Locate the cell with the specified text and output its [x, y] center coordinate. 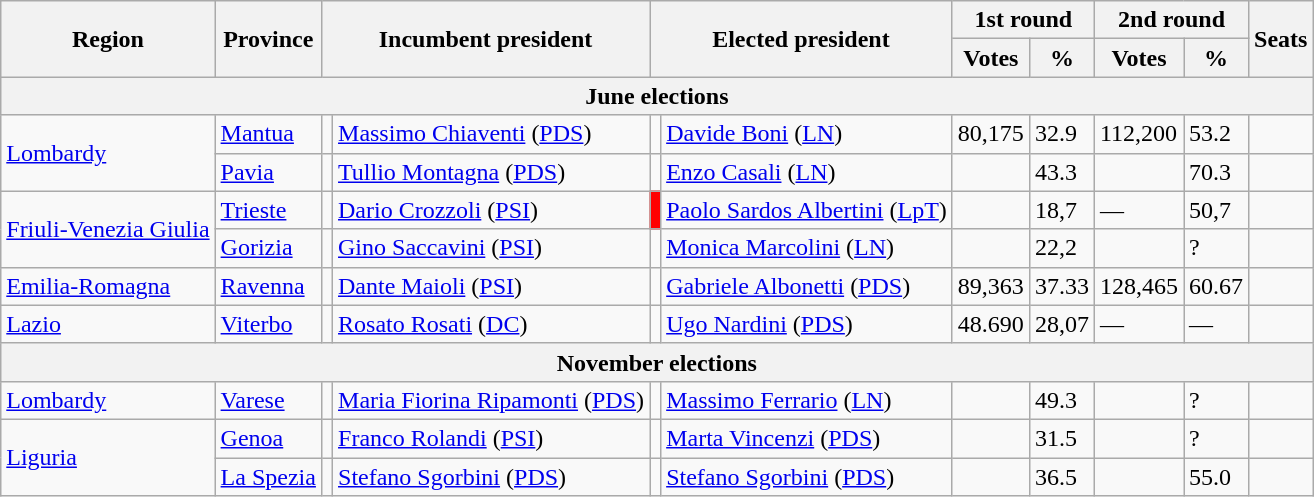
31.5 [1062, 438]
18,7 [1062, 210]
60.67 [1216, 286]
Rosato Rosati (DC) [492, 324]
Massimo Ferrario (LN) [807, 400]
Tullio Montagna (PDS) [492, 172]
Mantua [268, 134]
Dario Crozzoli (PSI) [492, 210]
Gorizia [268, 248]
Maria Fiorina Ripamonti (PDS) [492, 400]
112,200 [1138, 134]
Monica Marcolini (LN) [807, 248]
50,7 [1216, 210]
La Spezia [268, 477]
32.9 [1062, 134]
November elections [657, 362]
Region [108, 39]
Elected president [802, 39]
Seats [1281, 39]
Massimo Chiaventi (PDS) [492, 134]
Liguria [108, 457]
June elections [657, 96]
Ugo Nardini (PDS) [807, 324]
43.3 [1062, 172]
53.2 [1216, 134]
Franco Rolandi (PSI) [492, 438]
Davide Boni (LN) [807, 134]
1st round [1023, 20]
2nd round [1171, 20]
Friuli-Venezia Giulia [108, 229]
Genoa [268, 438]
Viterbo [268, 324]
36.5 [1062, 477]
128,465 [1138, 286]
55.0 [1216, 477]
22,2 [1062, 248]
Varese [268, 400]
Lazio [108, 324]
Paolo Sardos Albertini (LpT) [807, 210]
89,363 [990, 286]
Pavia [268, 172]
37.33 [1062, 286]
Incumbent president [485, 39]
Emilia-Romagna [108, 286]
80,175 [990, 134]
Gabriele Albonetti (PDS) [807, 286]
Dante Maioli (PSI) [492, 286]
70.3 [1216, 172]
49.3 [1062, 400]
Trieste [268, 210]
Marta Vincenzi (PDS) [807, 438]
Ravenna [268, 286]
28,07 [1062, 324]
Province [268, 39]
48.690 [990, 324]
Enzo Casali (LN) [807, 172]
Gino Saccavini (PSI) [492, 248]
